Capture the cell that displays the provided text and extract its (X, Y) central coordinate. 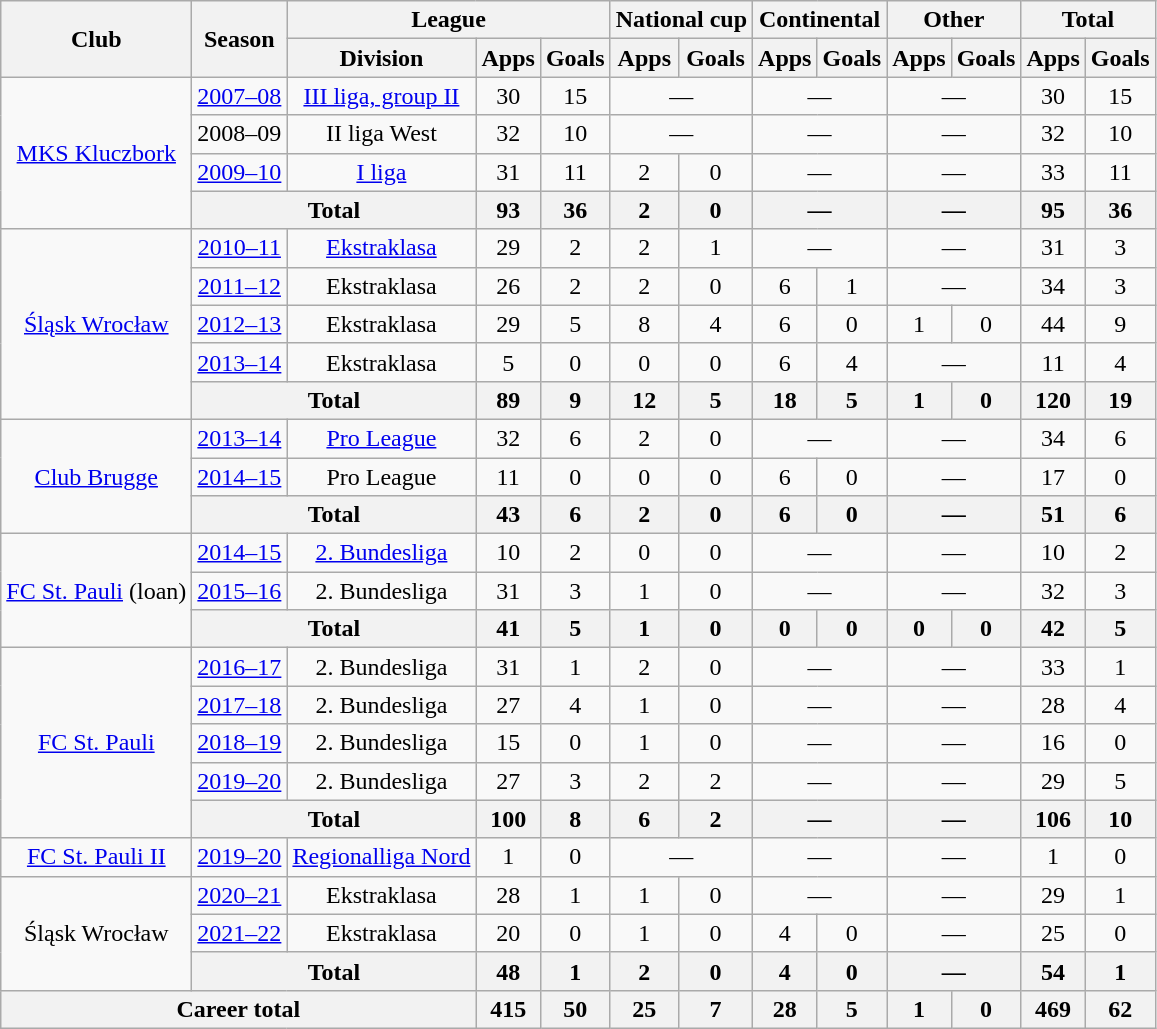
Regionalliga Nord (382, 857)
54 (1053, 971)
2018–19 (240, 743)
2016–17 (240, 667)
FC St. Pauli (loan) (96, 591)
2020–21 (240, 895)
2011–12 (240, 286)
62 (1120, 1009)
42 (1053, 629)
League (448, 20)
Division (382, 58)
Season (240, 39)
17 (1053, 477)
48 (508, 971)
50 (575, 1009)
20 (508, 933)
2009–10 (240, 172)
Career total (238, 1009)
12 (644, 400)
FC St. Pauli II (96, 857)
2012–13 (240, 324)
26 (508, 286)
2021–22 (240, 933)
89 (508, 400)
7 (715, 1009)
120 (1053, 400)
106 (1053, 819)
Continental (820, 20)
2017–18 (240, 705)
415 (508, 1009)
93 (508, 210)
41 (508, 629)
I liga (382, 172)
100 (508, 819)
2008–09 (240, 134)
2007–08 (240, 96)
Club Brugge (96, 476)
MKS Kluczbork (96, 153)
III liga, group II (382, 96)
95 (1053, 210)
469 (1053, 1009)
2010–11 (240, 248)
Club (96, 39)
National cup (681, 20)
51 (1053, 515)
II liga West (382, 134)
2015–16 (240, 591)
44 (1053, 324)
19 (1120, 400)
Other (954, 20)
18 (785, 400)
16 (1053, 743)
43 (508, 515)
FC St. Pauli (96, 743)
